Output the (X, Y) coordinate of the center of the cell containing the given text.  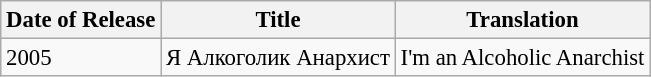
Я Алкоголик Анархист (278, 58)
Date of Release (81, 20)
I'm an Alcoholic Anarchist (522, 58)
Translation (522, 20)
2005 (81, 58)
Title (278, 20)
